Search for the cell housing the specified text and yield its (x, y) center coordinate. 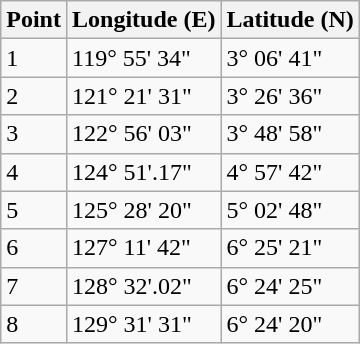
124° 51'.17" (143, 172)
3 (34, 134)
3° 48' 58" (290, 134)
4° 57' 42" (290, 172)
122° 56' 03" (143, 134)
125° 28' 20" (143, 210)
Longitude (E) (143, 20)
4 (34, 172)
119° 55' 34" (143, 58)
5° 02' 48" (290, 210)
127° 11' 42" (143, 248)
3° 06' 41" (290, 58)
6° 25' 21" (290, 248)
Latitude (N) (290, 20)
121° 21' 31" (143, 96)
128° 32'.02" (143, 286)
6° 24' 20" (290, 324)
1 (34, 58)
Point (34, 20)
129° 31' 31" (143, 324)
8 (34, 324)
2 (34, 96)
6° 24' 25" (290, 286)
5 (34, 210)
6 (34, 248)
3° 26' 36" (290, 96)
7 (34, 286)
